Identify which cell holds the provided text, then report its [x, y] central coordinate. 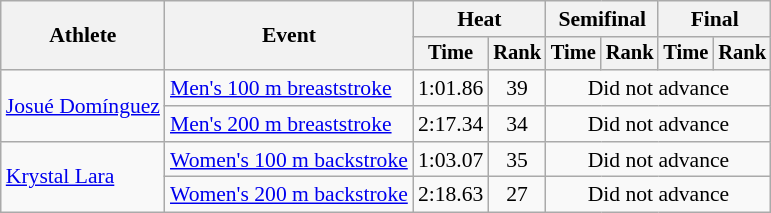
Krystal Lara [83, 178]
Josué Domínguez [83, 106]
35 [517, 160]
Women's 200 m backstroke [289, 195]
2:17.34 [450, 124]
Women's 100 m backstroke [289, 160]
Heat [480, 19]
Men's 200 m breaststroke [289, 124]
Event [289, 36]
Semifinal [602, 19]
Men's 100 m breaststroke [289, 88]
39 [517, 88]
27 [517, 195]
1:01.86 [450, 88]
1:03.07 [450, 160]
Athlete [83, 36]
2:18.63 [450, 195]
34 [517, 124]
Final [714, 19]
